From the cell containing the given text, extract its center point as (X, Y) coordinate. 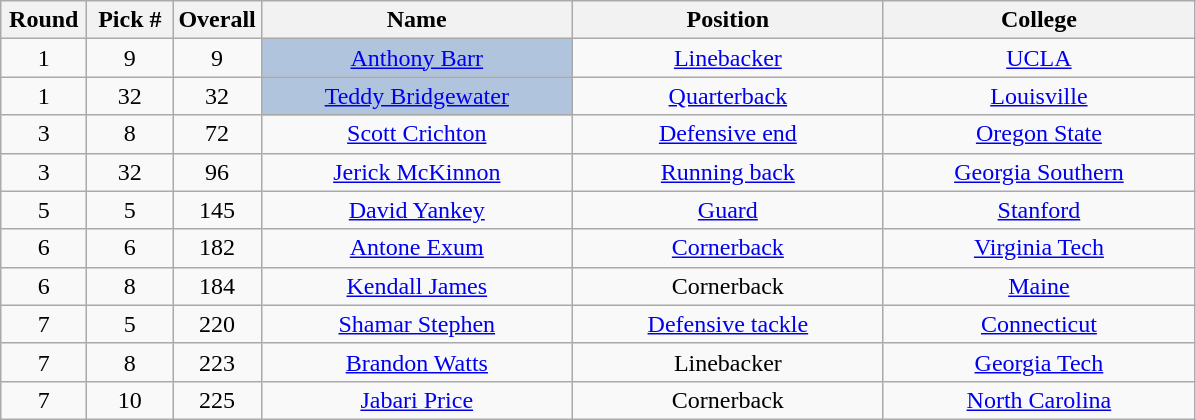
Kendall James (416, 286)
Louisville (1038, 96)
Overall (217, 20)
Teddy Bridgewater (416, 96)
Oregon State (1038, 134)
Brandon Watts (416, 362)
UCLA (1038, 58)
225 (217, 400)
Maine (1038, 286)
College (1038, 20)
72 (217, 134)
Scott Crichton (416, 134)
Quarterback (728, 96)
Jabari Price (416, 400)
David Yankey (416, 210)
Position (728, 20)
Georgia Tech (1038, 362)
North Carolina (1038, 400)
Pick # (130, 20)
182 (217, 248)
Guard (728, 210)
Shamar Stephen (416, 324)
145 (217, 210)
Stanford (1038, 210)
Round (44, 20)
Defensive tackle (728, 324)
220 (217, 324)
Name (416, 20)
184 (217, 286)
Georgia Southern (1038, 172)
Antone Exum (416, 248)
10 (130, 400)
96 (217, 172)
Virginia Tech (1038, 248)
Anthony Barr (416, 58)
223 (217, 362)
Jerick McKinnon (416, 172)
Connecticut (1038, 324)
Defensive end (728, 134)
Running back (728, 172)
